For the text-containing cell, return its midpoint in (x, y) coordinate format. 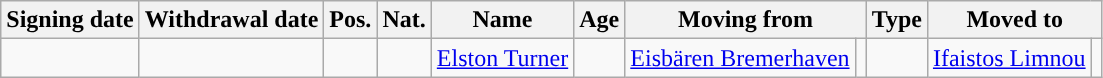
Age (600, 20)
Signing date (70, 20)
Name (502, 20)
Withdrawal date (232, 20)
Moving from (746, 20)
Moved to (1014, 20)
Ifaistos Limnou (1009, 58)
Type (896, 20)
Elston Turner (502, 58)
Nat. (404, 20)
Pos. (350, 20)
Eisbären Bremerhaven (740, 58)
